For the text-containing cell, return its midpoint in (X, Y) coordinate format. 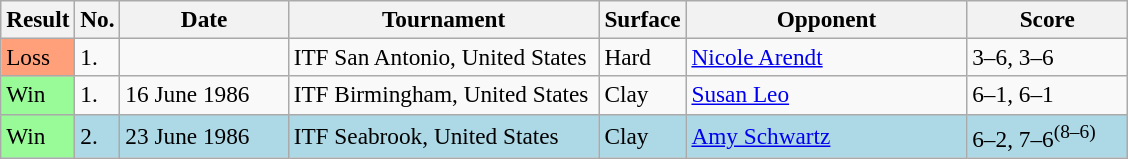
6–2, 7–6(8–6) (1048, 136)
ITF Birmingham, United States (444, 95)
Date (204, 19)
6–1, 6–1 (1048, 95)
Surface (642, 19)
Nicole Arendt (826, 57)
Hard (642, 57)
Loss (38, 57)
23 June 1986 (204, 136)
Susan Leo (826, 95)
3–6, 3–6 (1048, 57)
Tournament (444, 19)
ITF Seabrook, United States (444, 136)
Amy Schwartz (826, 136)
ITF San Antonio, United States (444, 57)
16 June 1986 (204, 95)
No. (98, 19)
Score (1048, 19)
Opponent (826, 19)
2. (98, 136)
Result (38, 19)
